For the text-containing cell, return its midpoint in (x, y) coordinate format. 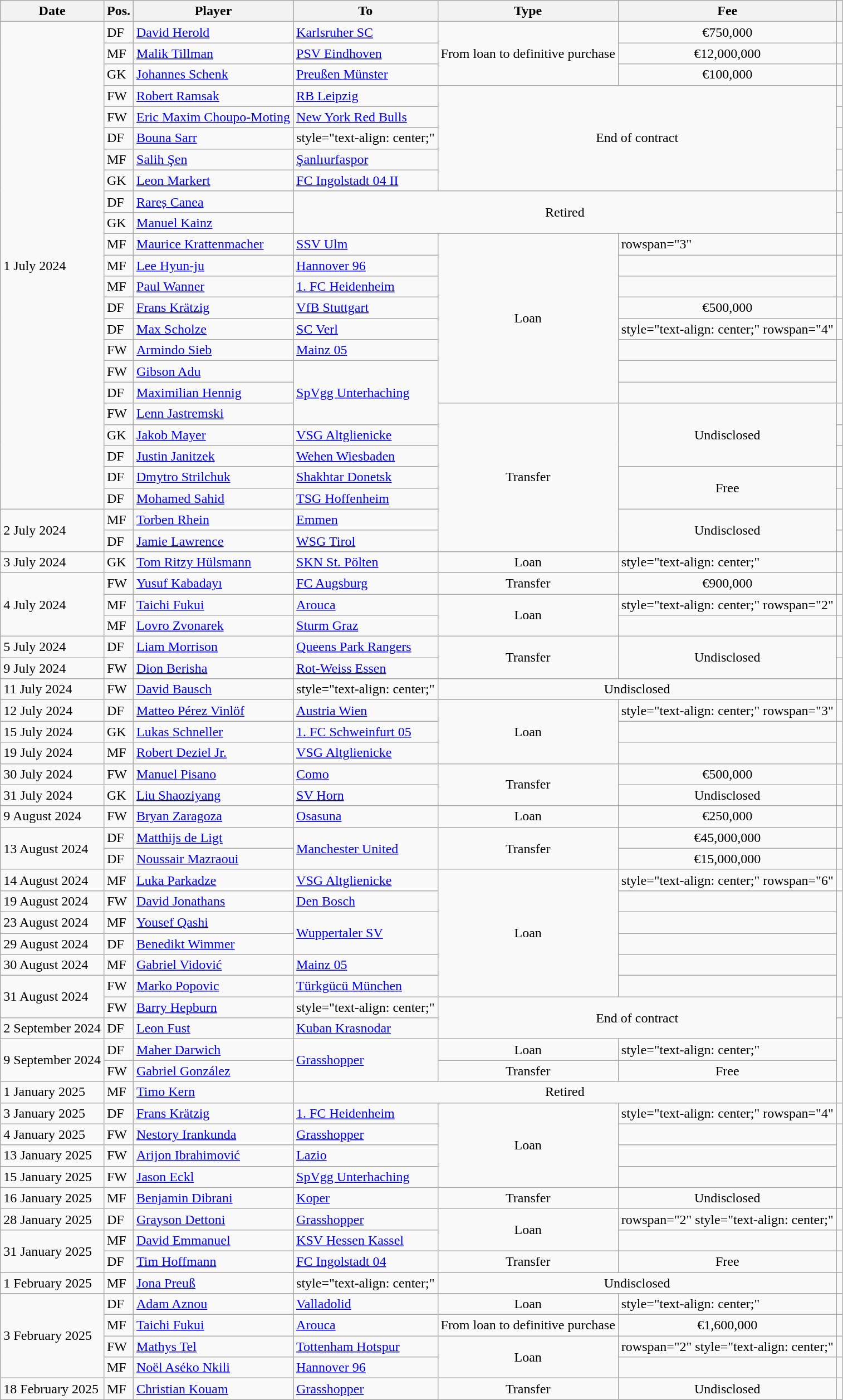
1 February 2025 (52, 1282)
Dmytro Strilchuk (214, 477)
Yusuf Kabadayı (214, 583)
Paul Wanner (214, 287)
9 July 2024 (52, 668)
Matteo Pérez Vinlöf (214, 711)
style="text-align: center;" rowspan="3" (727, 711)
Bryan Zaragoza (214, 816)
FC Ingolstadt 04 (365, 1261)
Jason Eckl (214, 1177)
Torben Rhein (214, 520)
€15,000,000 (727, 859)
Christian Kouam (214, 1389)
Kuban Krasnodar (365, 1029)
Eric Maxim Choupo-Moting (214, 117)
23 August 2024 (52, 922)
Maximilian Hennig (214, 393)
30 August 2024 (52, 965)
Maurice Krattenmacher (214, 244)
Liam Morrison (214, 647)
Yousef Qashi (214, 922)
15 January 2025 (52, 1177)
FC Augsburg (365, 583)
Max Scholze (214, 329)
FC Ingolstadt 04 II (365, 180)
Fee (727, 11)
Rareș Canea (214, 202)
31 January 2025 (52, 1251)
SSV Ulm (365, 244)
€750,000 (727, 32)
Preußen Münster (365, 75)
9 August 2024 (52, 816)
New York Red Bulls (365, 117)
Pos. (118, 11)
Armindo Sieb (214, 350)
19 August 2024 (52, 901)
Robert Deziel Jr. (214, 753)
3 July 2024 (52, 562)
31 August 2024 (52, 997)
€1,600,000 (727, 1325)
TSG Hoffenheim (365, 498)
28 January 2025 (52, 1219)
Leon Markert (214, 180)
David Emmanuel (214, 1240)
Mohamed Sahid (214, 498)
David Herold (214, 32)
Lenn Jastremski (214, 414)
Matthijs de Ligt (214, 838)
Austria Wien (365, 711)
WSG Tirol (365, 541)
Koper (365, 1198)
Malik Tillman (214, 53)
Lovro Zvonarek (214, 626)
1 January 2025 (52, 1092)
Wuppertaler SV (365, 933)
Jamie Lawrence (214, 541)
30 July 2024 (52, 774)
Liu Shaoziyang (214, 795)
SC Verl (365, 329)
Rot-Weiss Essen (365, 668)
Manuel Pisano (214, 774)
€45,000,000 (727, 838)
4 January 2025 (52, 1134)
Tim Hoffmann (214, 1261)
14 August 2024 (52, 880)
Sturm Graz (365, 626)
Johannes Schenk (214, 75)
5 July 2024 (52, 647)
1. FC Schweinfurt 05 (365, 732)
Noussair Mazraoui (214, 859)
Mathys Tel (214, 1347)
Leon Fust (214, 1029)
€12,000,000 (727, 53)
Gibson Adu (214, 371)
Manuel Kainz (214, 223)
Como (365, 774)
Dion Berisha (214, 668)
12 July 2024 (52, 711)
Barry Hepburn (214, 1007)
David Bausch (214, 689)
Justin Janitzek (214, 456)
Gabriel González (214, 1071)
€900,000 (727, 583)
Lee Hyun-ju (214, 266)
KSV Hessen Kassel (365, 1240)
Bouna Sarr (214, 138)
VfB Stuttgart (365, 308)
€100,000 (727, 75)
13 August 2024 (52, 848)
Date (52, 11)
Noël Aséko Nkili (214, 1368)
SV Horn (365, 795)
Maher Darwich (214, 1050)
David Jonathans (214, 901)
Den Bosch (365, 901)
Jona Preuß (214, 1282)
Wehen Wiesbaden (365, 456)
Nestory Irankunda (214, 1134)
18 February 2025 (52, 1389)
Manchester United (365, 848)
2 September 2024 (52, 1029)
13 January 2025 (52, 1156)
rowspan="3" (727, 244)
€250,000 (727, 816)
Lazio (365, 1156)
Karlsruher SC (365, 32)
Queens Park Rangers (365, 647)
Player (214, 11)
Gabriel Vidović (214, 965)
4 July 2024 (52, 604)
Tom Ritzy Hülsmann (214, 562)
19 July 2024 (52, 753)
Benjamin Dibrani (214, 1198)
Salih Şen (214, 159)
Tottenham Hotspur (365, 1347)
31 July 2024 (52, 795)
Shakhtar Donetsk (365, 477)
PSV Eindhoven (365, 53)
2 July 2024 (52, 530)
29 August 2024 (52, 944)
Şanlıurfaspor (365, 159)
Benedikt Wimmer (214, 944)
SKN St. Pölten (365, 562)
Timo Kern (214, 1092)
style="text-align: center;" rowspan="6" (727, 880)
Adam Aznou (214, 1304)
15 July 2024 (52, 732)
RB Leipzig (365, 96)
style="text-align: center;" rowspan="2" (727, 604)
Valladolid (365, 1304)
Jakob Mayer (214, 435)
Lukas Schneller (214, 732)
9 September 2024 (52, 1060)
Robert Ramsak (214, 96)
3 February 2025 (52, 1336)
Type (528, 11)
To (365, 11)
Türkgücü München (365, 986)
Luka Parkadze (214, 880)
Osasuna (365, 816)
Emmen (365, 520)
16 January 2025 (52, 1198)
3 January 2025 (52, 1113)
Arijon Ibrahimović (214, 1156)
Grayson Dettoni (214, 1219)
1 July 2024 (52, 265)
11 July 2024 (52, 689)
Marko Popovic (214, 986)
